Provide the [X, Y] coordinate of the cell's center where the given text is located.  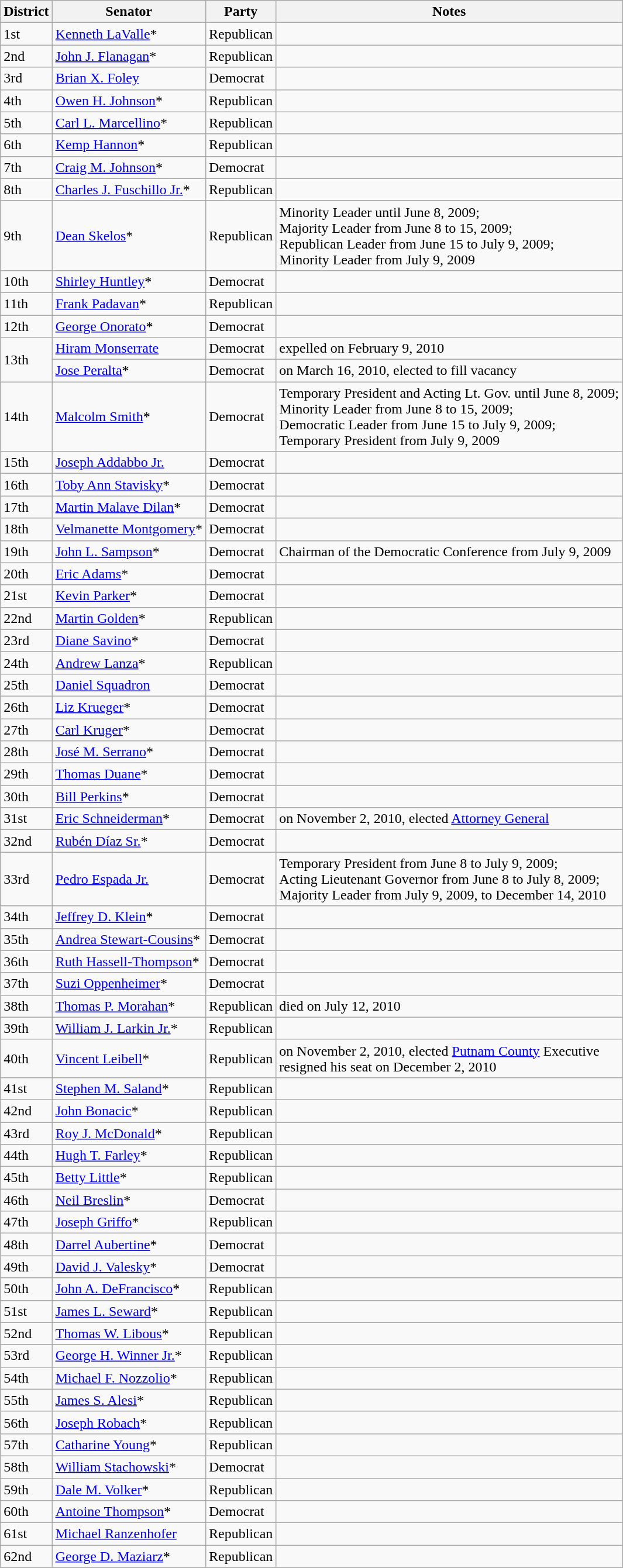
John Bonacic* [129, 1111]
14th [26, 416]
Owen H. Johnson* [129, 101]
Joseph Griffo* [129, 1222]
Ruth Hassell-Thompson* [129, 962]
25th [26, 685]
2nd [26, 56]
37th [26, 984]
Michael F. Nozzolio* [129, 1378]
Kevin Parker* [129, 596]
12th [26, 326]
48th [26, 1245]
District [26, 12]
16th [26, 485]
1st [26, 34]
43rd [26, 1133]
George Onorato* [129, 326]
23rd [26, 640]
Martin Malave Dilan* [129, 507]
28th [26, 752]
Toby Ann Stavisky* [129, 485]
35th [26, 939]
42nd [26, 1111]
Suzi Oppenheimer* [129, 984]
Shirley Huntley* [129, 281]
59th [26, 1490]
George D. Maziarz* [129, 1556]
39th [26, 1028]
Martin Golden* [129, 618]
17th [26, 507]
John A. DeFrancisco* [129, 1289]
Eric Schneiderman* [129, 819]
Rubén Díaz Sr.* [129, 841]
José M. Serrano* [129, 752]
Andrew Lanza* [129, 663]
Catharine Young* [129, 1445]
36th [26, 962]
Party [240, 12]
4th [26, 101]
Carl Kruger* [129, 729]
13th [26, 360]
46th [26, 1200]
27th [26, 729]
11th [26, 304]
on March 16, 2010, elected to fill vacancy [449, 371]
Betty Little* [129, 1178]
Jeffrey D. Klein* [129, 917]
58th [26, 1467]
56th [26, 1422]
52nd [26, 1333]
Thomas W. Libous* [129, 1333]
Daniel Squadron [129, 685]
Frank Padavan* [129, 304]
Dale M. Volker* [129, 1490]
Jose Peralta* [129, 371]
31st [26, 819]
47th [26, 1222]
Joseph Addabbo Jr. [129, 463]
20th [26, 574]
Liz Krueger* [129, 707]
53rd [26, 1356]
Velmanette Montgomery* [129, 529]
on November 2, 2010, elected Attorney General [449, 819]
William J. Larkin Jr.* [129, 1028]
William Stachowski* [129, 1467]
57th [26, 1445]
55th [26, 1400]
Michael Ranzenhofer [129, 1534]
21st [26, 596]
40th [26, 1059]
18th [26, 529]
38th [26, 1006]
45th [26, 1178]
22nd [26, 618]
Craig M. Johnson* [129, 167]
Chairman of the Democratic Conference from July 9, 2009 [449, 552]
49th [26, 1267]
32nd [26, 841]
Antoine Thompson* [129, 1512]
61st [26, 1534]
Stephen M. Saland* [129, 1088]
Joseph Robach* [129, 1422]
Charles J. Fuschillo Jr.* [129, 189]
died on July 12, 2010 [449, 1006]
41st [26, 1088]
Andrea Stewart-Cousins* [129, 939]
Roy J. McDonald* [129, 1133]
29th [26, 774]
6th [26, 145]
3rd [26, 78]
Diane Savino* [129, 640]
James S. Alesi* [129, 1400]
James L. Seward* [129, 1311]
Neil Breslin* [129, 1200]
62nd [26, 1556]
9th [26, 235]
Thomas Duane* [129, 774]
Carl L. Marcellino* [129, 123]
Hiram Monserrate [129, 349]
Kemp Hannon* [129, 145]
Brian X. Foley [129, 78]
Hugh T. Farley* [129, 1156]
19th [26, 552]
15th [26, 463]
John J. Flanagan* [129, 56]
expelled on February 9, 2010 [449, 349]
Pedro Espada Jr. [129, 879]
24th [26, 663]
51st [26, 1311]
Darrel Aubertine* [129, 1245]
John L. Sampson* [129, 552]
George H. Winner Jr.* [129, 1356]
26th [26, 707]
Vincent Leibell* [129, 1059]
8th [26, 189]
44th [26, 1156]
60th [26, 1512]
34th [26, 917]
Notes [449, 12]
Malcolm Smith* [129, 416]
David J. Valesky* [129, 1267]
Bill Perkins* [129, 797]
33rd [26, 879]
30th [26, 797]
Kenneth LaValle* [129, 34]
5th [26, 123]
Thomas P. Morahan* [129, 1006]
Dean Skelos* [129, 235]
on November 2, 2010, elected Putnam County Executiveresigned his seat on December 2, 2010 [449, 1059]
Senator [129, 12]
54th [26, 1378]
10th [26, 281]
50th [26, 1289]
Eric Adams* [129, 574]
7th [26, 167]
